Identify which cell holds the provided text, then report its [X, Y] central coordinate. 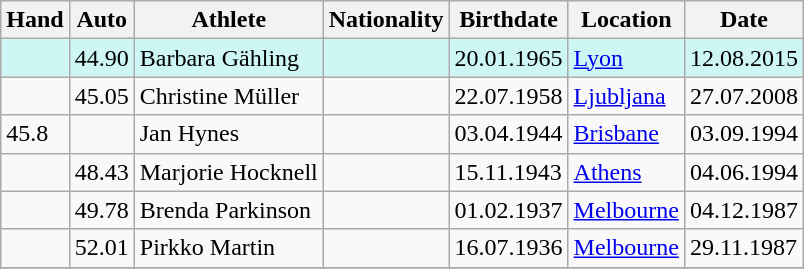
44.90 [102, 58]
Athens [626, 172]
12.08.2015 [744, 58]
04.06.1994 [744, 172]
Birthdate [508, 20]
Auto [102, 20]
Date [744, 20]
45.8 [35, 134]
52.01 [102, 248]
29.11.1987 [744, 248]
20.01.1965 [508, 58]
Barbara Gähling [228, 58]
Marjorie Hocknell [228, 172]
Athlete [228, 20]
03.04.1944 [508, 134]
Ljubljana [626, 96]
Location [626, 20]
22.07.1958 [508, 96]
04.12.1987 [744, 210]
Pirkko Martin [228, 248]
Lyon [626, 58]
01.02.1937 [508, 210]
49.78 [102, 210]
45.05 [102, 96]
Christine Müller [228, 96]
Hand [35, 20]
15.11.1943 [508, 172]
Jan Hynes [228, 134]
16.07.1936 [508, 248]
Brisbane [626, 134]
48.43 [102, 172]
03.09.1994 [744, 134]
Nationality [386, 20]
27.07.2008 [744, 96]
Brenda Parkinson [228, 210]
